Return the (x, y) coordinate for the center point of the cell that contains the specified text.  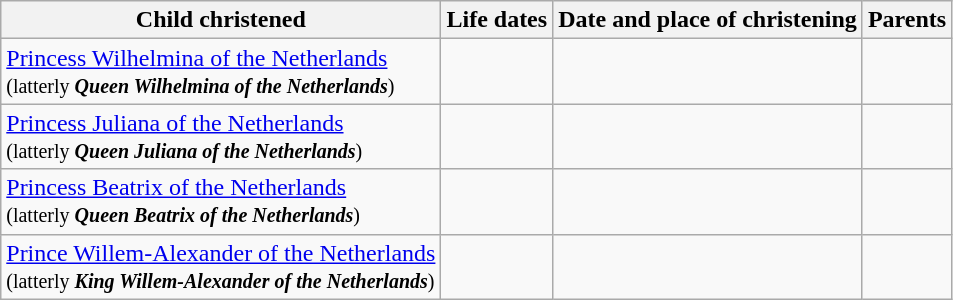
Princess Juliana of the Netherlands(latterly Queen Juliana of the Netherlands) (221, 136)
Child christened (221, 20)
Princess Beatrix of the Netherlands(latterly Queen Beatrix of the Netherlands) (221, 202)
Princess Wilhelmina of the Netherlands(latterly Queen Wilhelmina of the Netherlands) (221, 72)
Life dates (497, 20)
Date and place of christening (708, 20)
Parents (906, 20)
Prince Willem-Alexander of the Netherlands(latterly King Willem-Alexander of the Netherlands) (221, 266)
